Find where the given text appears and provide that cell's center as (X, Y) coordinate. 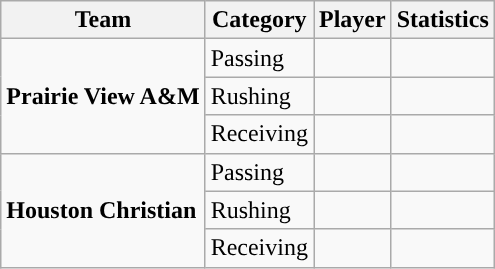
Houston Christian (103, 210)
Team (103, 20)
Statistics (442, 20)
Prairie View A&M (103, 96)
Category (259, 20)
Player (353, 20)
